Find where the given text appears and provide that cell's center as (x, y) coordinate. 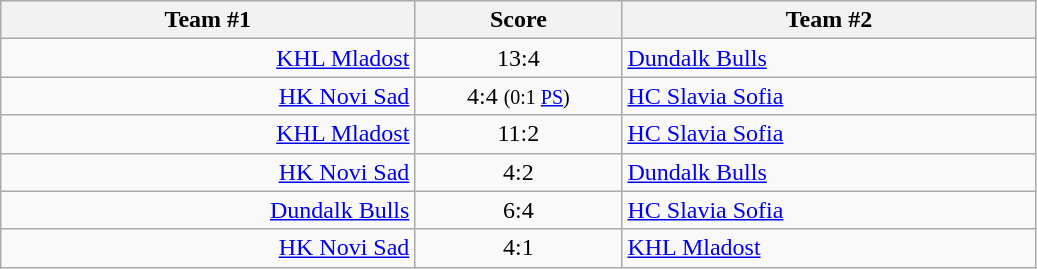
Score (518, 20)
4:2 (518, 172)
Team #1 (208, 20)
13:4 (518, 58)
6:4 (518, 210)
Team #2 (829, 20)
4:1 (518, 248)
11:2 (518, 134)
4:4 (0:1 PS) (518, 96)
